Determine the (X, Y) coordinate at the center of the cell enclosing the given text.  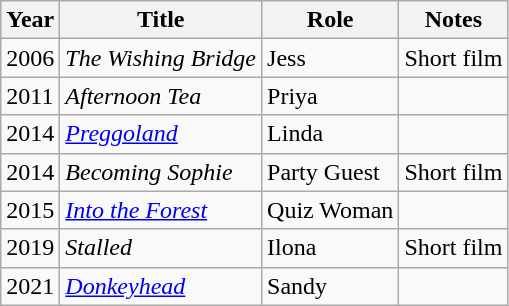
Year (30, 20)
2006 (30, 58)
2019 (30, 248)
Donkeyhead (161, 286)
Role (330, 20)
Into the Forest (161, 210)
Notes (454, 20)
Becoming Sophie (161, 172)
Stalled (161, 248)
Afternoon Tea (161, 96)
The Wishing Bridge (161, 58)
Priya (330, 96)
Linda (330, 134)
Preggoland (161, 134)
Quiz Woman (330, 210)
Ilona (330, 248)
2021 (30, 286)
Party Guest (330, 172)
2011 (30, 96)
Sandy (330, 286)
Title (161, 20)
Jess (330, 58)
2015 (30, 210)
